Return the (X, Y) coordinate for the center point of the cell that contains the specified text.  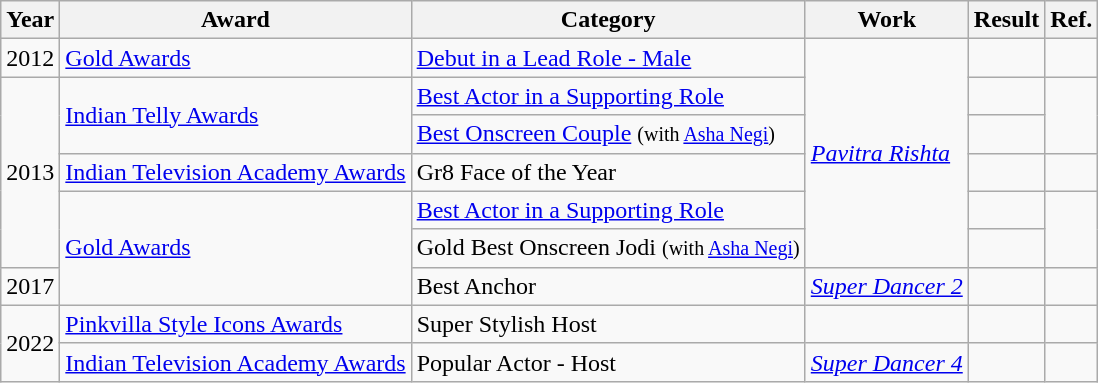
Pinkvilla Style Icons Awards (236, 324)
Award (236, 20)
Best Onscreen Couple (with Asha Negi) (608, 134)
Popular Actor - Host (608, 362)
Super Dancer 4 (886, 362)
Indian Telly Awards (236, 115)
Result (1006, 20)
Super Stylish Host (608, 324)
2013 (30, 172)
Debut in a Lead Role - Male (608, 58)
2022 (30, 343)
Ref. (1072, 20)
Pavitra Rishta (886, 153)
Gold Best Onscreen Jodi (with Asha Negi) (608, 248)
Super Dancer 2 (886, 286)
Work (886, 20)
Year (30, 20)
Gr8 Face of the Year (608, 172)
2012 (30, 58)
2017 (30, 286)
Category (608, 20)
Best Anchor (608, 286)
